Find where the given text appears and provide that cell's center as (x, y) coordinate. 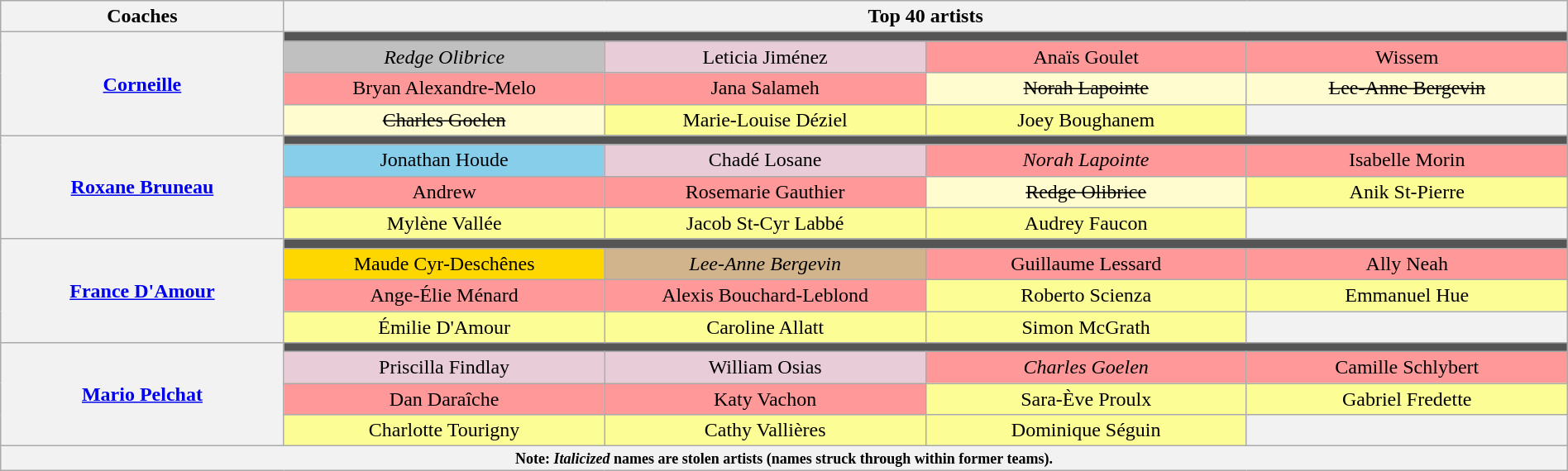
Simon McGrath (1086, 326)
Charlotte Tourigny (444, 431)
Mario Pelchat (142, 395)
Leticia Jiménez (765, 57)
Katy Vachon (765, 399)
Isabelle Morin (1407, 160)
Rosemarie Gauthier (765, 192)
Jonathan Houde (444, 160)
Andrew (444, 192)
Ange-Élie Ménard (444, 295)
Anaïs Goulet (1086, 57)
France D'Amour (142, 291)
Maude Cyr-Deschênes (444, 264)
Corneille (142, 84)
Wissem (1407, 57)
Émilie D'Amour (444, 326)
Guillaume Lessard (1086, 264)
Sara-Ève Proulx (1086, 399)
Jana Salameh (765, 88)
Bryan Alexandre-Melo (444, 88)
Camille Schlybert (1407, 368)
William Osias (765, 368)
Note: Italicized names are stolen artists (names struck through within former teams). (784, 459)
Gabriel Fredette (1407, 399)
Coaches (142, 17)
Roxane Bruneau (142, 187)
Dan Daraîche (444, 399)
Anik St-Pierre (1407, 192)
Chadé Losane (765, 160)
Priscilla Findlay (444, 368)
Audrey Faucon (1086, 223)
Mylène Vallée (444, 223)
Roberto Scienza (1086, 295)
Caroline Allatt (765, 326)
Alexis Bouchard-Leblond (765, 295)
Emmanuel Hue (1407, 295)
Ally Neah (1407, 264)
Jacob St-Cyr Labbé (765, 223)
Marie-Louise Déziel (765, 120)
Top 40 artists (925, 17)
Dominique Séguin (1086, 431)
Joey Boughanem (1086, 120)
Cathy Vallières (765, 431)
